Find where the given text appears and provide that cell's center as [X, Y] coordinate. 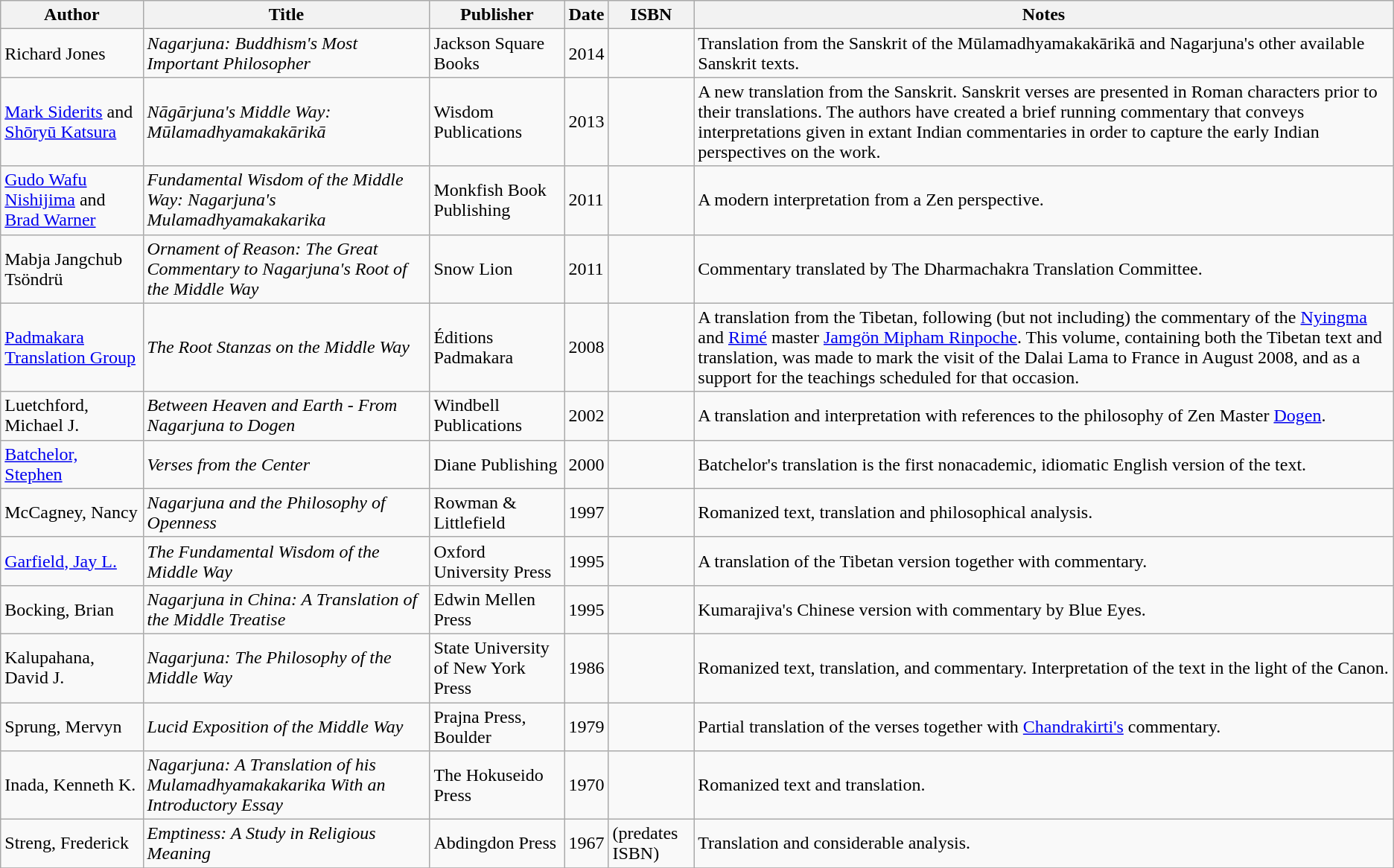
Nagarjuna in China: A Translation of the Middle Treatise [286, 609]
The Fundamental Wisdom of the Middle Way [286, 561]
Mabja Jangchub Tsöndrü [71, 269]
Inada, Kenneth K. [71, 785]
Lucid Exposition of the Middle Way [286, 727]
Date [587, 15]
(predates ISBN) [651, 844]
1967 [587, 844]
Kumarajiva's Chinese version with commentary by Blue Eyes. [1044, 609]
Batchelor's translation is the first nonacademic, idiomatic English version of the text. [1044, 465]
2013 [587, 122]
The Root Stanzas on the Middle Way [286, 347]
Garfield, Jay L. [71, 561]
Gudo Wafu Nishijima and Brad Warner [71, 200]
Verses from the Center [286, 465]
ISBN [651, 15]
Kalupahana, David J. [71, 668]
Nagarjuna: Buddhism's Most Important Philosopher [286, 54]
Partial translation of the verses together with Chandrakirti's commentary. [1044, 727]
McCagney, Nancy [71, 512]
A translation of the Tibetan version together with commentary. [1044, 561]
Between Heaven and Earth - From Nagarjuna to Dogen [286, 415]
Éditions Padmakara [497, 347]
Richard Jones [71, 54]
Nagarjuna: The Philosophy of the Middle Way [286, 668]
Title [286, 15]
2014 [587, 54]
A modern interpretation from a Zen perspective. [1044, 200]
2000 [587, 465]
The Hokuseido Press [497, 785]
Translation and considerable analysis. [1044, 844]
Commentary translated by The Dharmachakra Translation Committee. [1044, 269]
1979 [587, 727]
Author [71, 15]
2002 [587, 415]
Romanized text, translation, and commentary. Interpretation of the text in the light of the Canon. [1044, 668]
Batchelor, Stephen [71, 465]
Rowman & Littlefield [497, 512]
Nāgārjuna's Middle Way: Mūlamadhyamakakārikā [286, 122]
1986 [587, 668]
Luetchford, Michael J. [71, 415]
Ornament of Reason: The Great Commentary to Nagarjuna's Root of the Middle Way [286, 269]
Bocking, Brian [71, 609]
Romanized text, translation and philosophical analysis. [1044, 512]
State University of New York Press [497, 668]
Romanized text and translation. [1044, 785]
A translation and interpretation with references to the philosophy of Zen Master Dogen. [1044, 415]
2008 [587, 347]
Emptiness: A Study in Religious Meaning [286, 844]
Translation from the Sanskrit of the Mūlamadhyamakakārikā and Nagarjuna's other available Sanskrit texts. [1044, 54]
Oxford University Press [497, 561]
Windbell Publications [497, 415]
Nagarjuna: A Translation of his Mulamadhyamakakarika With an Introductory Essay [286, 785]
Snow Lion [497, 269]
Nagarjuna and the Philosophy of Openness [286, 512]
Prajna Press, Boulder [497, 727]
1970 [587, 785]
Notes [1044, 15]
Jackson Square Books [497, 54]
Diane Publishing [497, 465]
Edwin Mellen Press [497, 609]
Streng, Frederick [71, 844]
Monkfish Book Publishing [497, 200]
Abdingdon Press [497, 844]
Sprung, Mervyn [71, 727]
Mark Siderits and Shōryū Katsura [71, 122]
Padmakara Translation Group [71, 347]
1997 [587, 512]
Wisdom Publications [497, 122]
Fundamental Wisdom of the Middle Way: Nagarjuna's Mulamadhyamakakarika [286, 200]
Publisher [497, 15]
